Locate the cell with the specified text and output its (x, y) center coordinate. 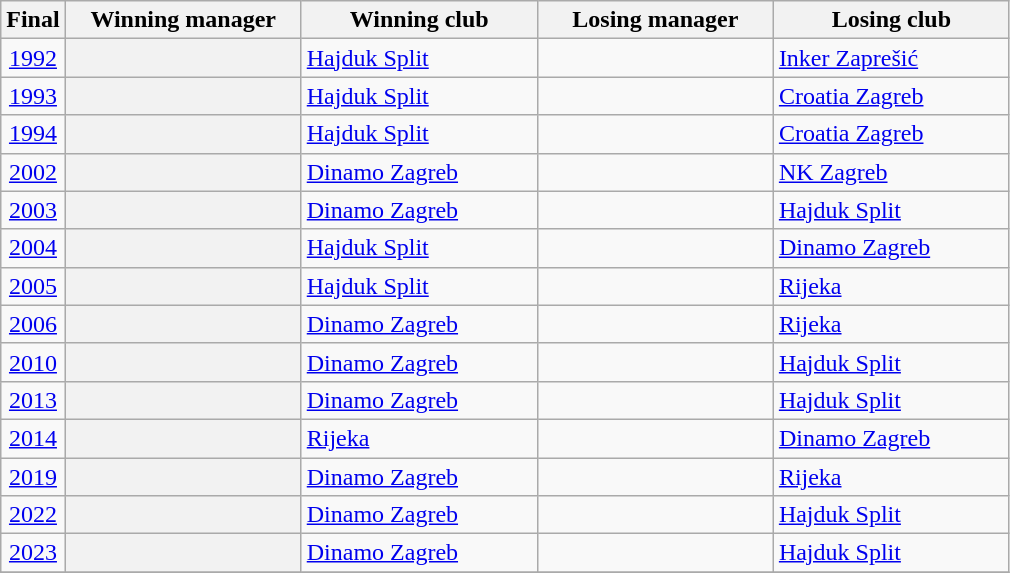
2010 (33, 362)
Winning club (419, 20)
2005 (33, 286)
2019 (33, 477)
2023 (33, 553)
Winning manager (183, 20)
1993 (33, 96)
1994 (33, 134)
Losing club (891, 20)
NK Zagreb (891, 172)
2003 (33, 210)
1992 (33, 58)
Inker Zaprešić (891, 58)
2022 (33, 515)
2004 (33, 248)
2006 (33, 324)
Final (33, 20)
2014 (33, 438)
2002 (33, 172)
2013 (33, 400)
Losing manager (655, 20)
